Find where the given text appears and provide that cell's center as [X, Y] coordinate. 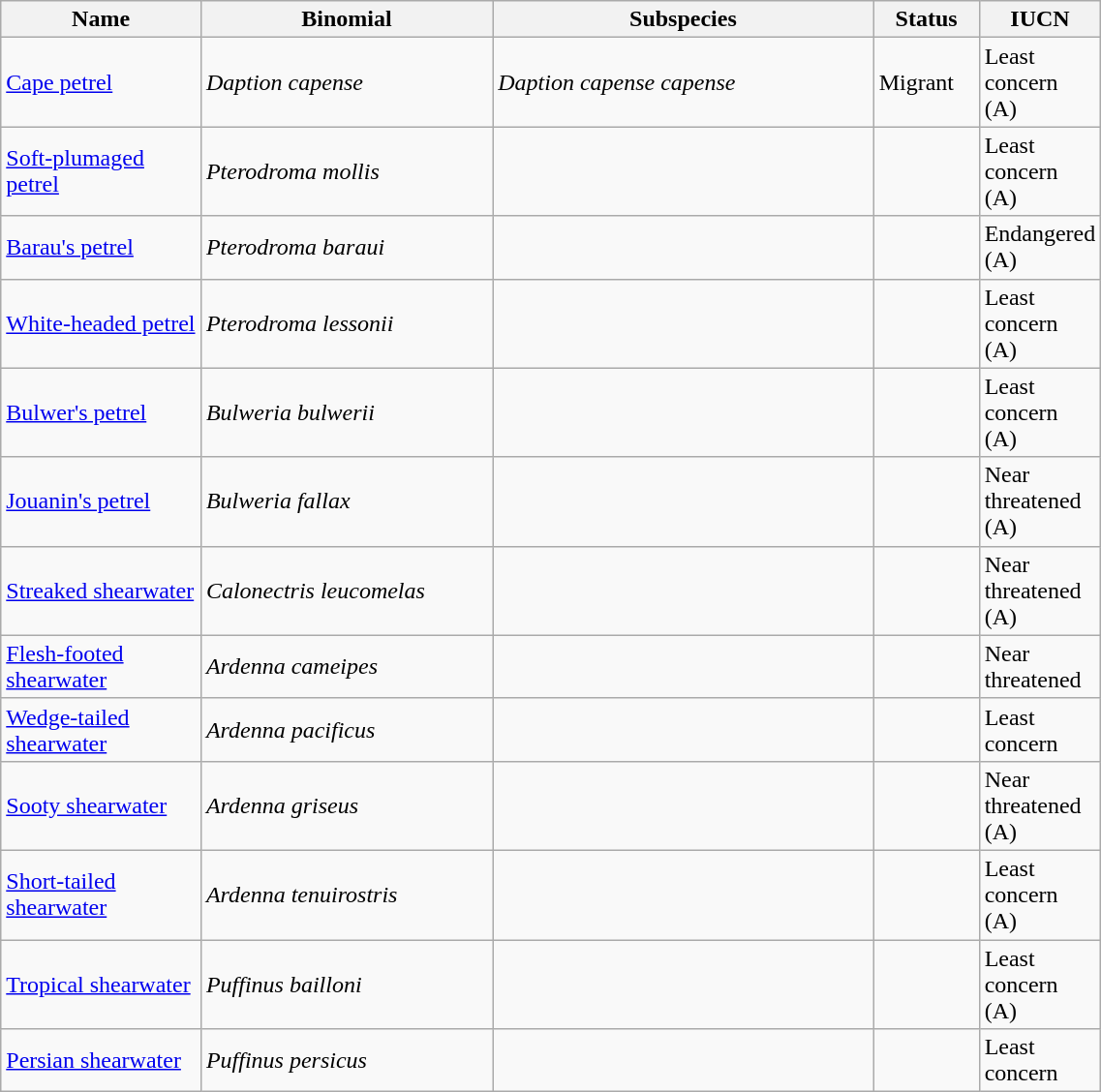
Flesh-footed shearwater [101, 666]
Tropical shearwater [101, 984]
Puffinus persicus [347, 1061]
Ardenna cameipes [347, 666]
Ardenna tenuirostris [347, 895]
Ardenna pacificus [347, 730]
Pterodroma lessonii [347, 323]
Bulwer's petrel [101, 412]
Persian shearwater [101, 1061]
Sooty shearwater [101, 805]
Bulweria bulwerii [347, 412]
Streaked shearwater [101, 591]
Migrant [926, 82]
Near threatened [1040, 666]
Binomial [347, 19]
Subspecies [684, 19]
Calonectris leucomelas [347, 591]
Pterodroma baraui [347, 248]
Wedge-tailed shearwater [101, 730]
Ardenna griseus [347, 805]
Pterodroma mollis [347, 171]
Barau's petrel [101, 248]
Bulweria fallax [347, 501]
Short-tailed shearwater [101, 895]
Status [926, 19]
Daption capense capense [684, 82]
Soft-plumaged petrel [101, 171]
Daption capense [347, 82]
IUCN [1040, 19]
Endangered(A) [1040, 248]
White-headed petrel [101, 323]
Cape petrel [101, 82]
Puffinus bailloni [347, 984]
Jouanin's petrel [101, 501]
Name [101, 19]
